Find where the given text appears and provide that cell's center as (X, Y) coordinate. 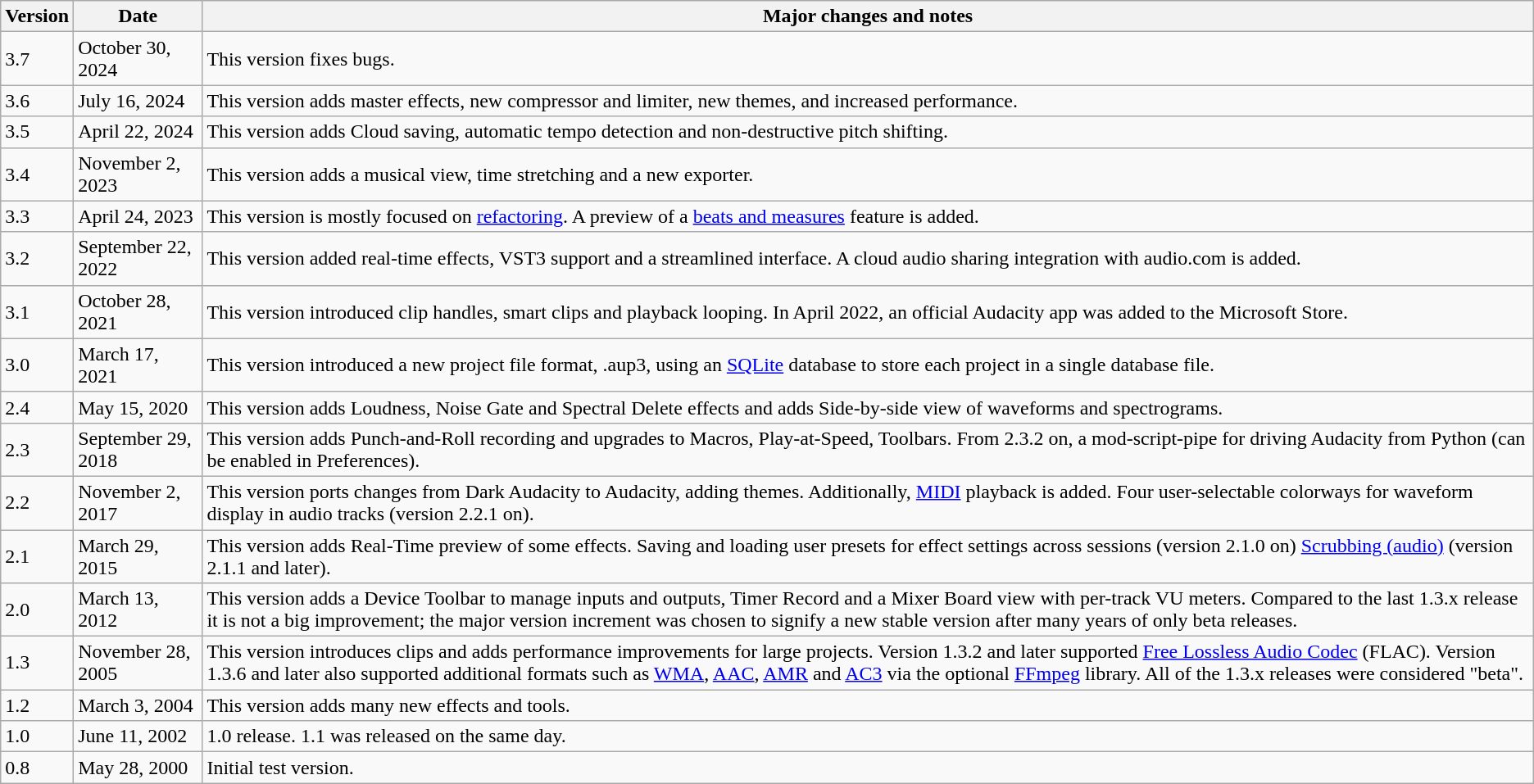
2.2 (38, 503)
This version is mostly focused on refactoring. A preview of a beats and measures feature is added. (868, 216)
March 13, 2012 (138, 610)
2.4 (38, 407)
April 24, 2023 (138, 216)
July 16, 2024 (138, 101)
June 11, 2002 (138, 736)
3.1 (38, 311)
March 3, 2004 (138, 705)
May 28, 2000 (138, 768)
This version adds Cloud saving, automatic tempo detection and non-destructive pitch shifting. (868, 132)
This version added real-time effects, VST3 support and a streamlined interface. A cloud audio sharing integration with audio.com is added. (868, 259)
3.6 (38, 101)
3.5 (38, 132)
March 17, 2021 (138, 365)
1.3 (38, 664)
This version introduced clip handles, smart clips and playback looping. In April 2022, an official Audacity app was added to the Microsoft Store. (868, 311)
This version fixes bugs. (868, 59)
1.0 (38, 736)
April 22, 2024 (138, 132)
Date (138, 16)
October 28, 2021 (138, 311)
September 22, 2022 (138, 259)
2.3 (38, 449)
May 15, 2020 (138, 407)
November 2, 2017 (138, 503)
November 2, 2023 (138, 174)
Version (38, 16)
This version adds many new effects and tools. (868, 705)
November 28, 2005 (138, 664)
October 30, 2024 (138, 59)
3.3 (38, 216)
3.7 (38, 59)
This version introduced a new project file format, .aup3, using an SQLite database to store each project in a single database file. (868, 365)
2.0 (38, 610)
This version adds master effects, new compressor and limiter, new themes, and increased performance. (868, 101)
1.0 release. 1.1 was released on the same day. (868, 736)
This version adds Loudness, Noise Gate and Spectral Delete effects and adds Side-by-side view of waveforms and spectrograms. (868, 407)
March 29, 2015 (138, 555)
September 29, 2018 (138, 449)
Initial test version. (868, 768)
0.8 (38, 768)
2.1 (38, 555)
3.4 (38, 174)
Major changes and notes (868, 16)
3.0 (38, 365)
This version adds a musical view, time stretching and a new exporter. (868, 174)
3.2 (38, 259)
1.2 (38, 705)
